Extract the (x, y) coordinate from the center of the cell holding the provided text.  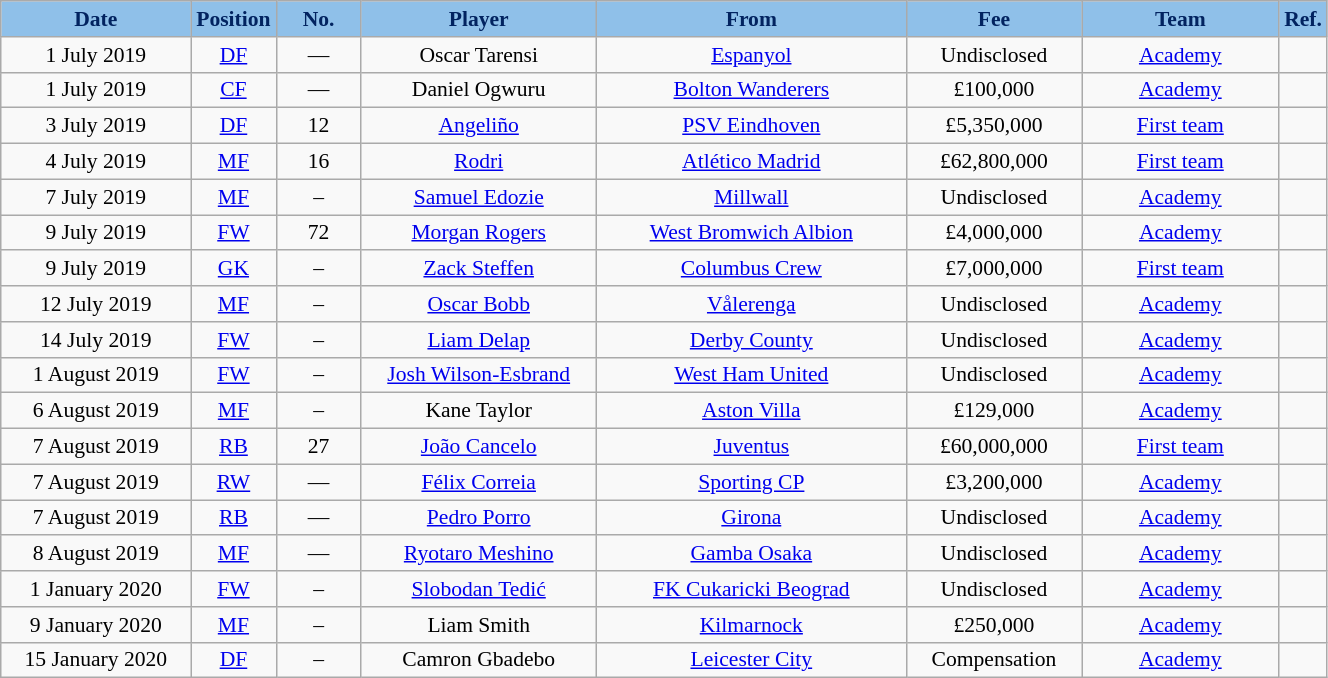
9 January 2020 (96, 625)
72 (318, 233)
Bolton Wanderers (751, 90)
No. (318, 19)
8 August 2019 (96, 554)
Josh Wilson-Esbrand (478, 375)
Félix Correia (478, 482)
7 July 2019 (96, 197)
PSV Eindhoven (751, 126)
RW (234, 482)
Gamba Osaka (751, 554)
£250,000 (994, 625)
1 January 2020 (96, 589)
£60,000,000 (994, 447)
Atlético Madrid (751, 162)
£5,350,000 (994, 126)
27 (318, 447)
Oscar Tarensi (478, 55)
Pedro Porro (478, 518)
£129,000 (994, 411)
£100,000 (994, 90)
£4,000,000 (994, 233)
Morgan Rogers (478, 233)
Espanyol (751, 55)
Derby County (751, 340)
Ryotaro Meshino (478, 554)
Fee (994, 19)
15 January 2020 (96, 660)
FK Cukaricki Beograd (751, 589)
Oscar Bobb (478, 304)
Aston Villa (751, 411)
Leicester City (751, 660)
Compensation (994, 660)
West Ham United (751, 375)
West Bromwich Albion (751, 233)
3 July 2019 (96, 126)
Daniel Ogwuru (478, 90)
12 July 2019 (96, 304)
Position (234, 19)
Sporting CP (751, 482)
CF (234, 90)
From (751, 19)
GK (234, 269)
João Cancelo (478, 447)
£3,200,000 (994, 482)
Zack Steffen (478, 269)
4 July 2019 (96, 162)
Ref. (1303, 19)
Angeliño (478, 126)
Liam Delap (478, 340)
14 July 2019 (96, 340)
Camron Gbadebo (478, 660)
Rodri (478, 162)
6 August 2019 (96, 411)
Slobodan Tedić (478, 589)
Vålerenga (751, 304)
Date (96, 19)
Team (1181, 19)
Columbus Crew (751, 269)
1 August 2019 (96, 375)
£7,000,000 (994, 269)
Liam Smith (478, 625)
Samuel Edozie (478, 197)
Kane Taylor (478, 411)
£62,800,000 (994, 162)
Millwall (751, 197)
Player (478, 19)
Girona (751, 518)
Juventus (751, 447)
12 (318, 126)
16 (318, 162)
Kilmarnock (751, 625)
